Extract the (X, Y) coordinate from the center of the cell holding the provided text.  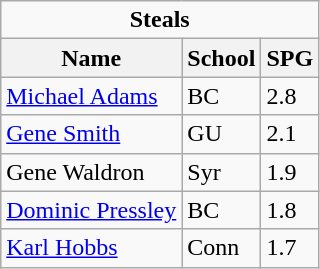
Dominic Pressley (92, 210)
Michael Adams (92, 96)
Steals (160, 20)
Gene Waldron (92, 172)
Conn (222, 248)
2.1 (290, 134)
GU (222, 134)
1.9 (290, 172)
Name (92, 58)
Syr (222, 172)
SPG (290, 58)
Karl Hobbs (92, 248)
2.8 (290, 96)
1.7 (290, 248)
School (222, 58)
1.8 (290, 210)
Gene Smith (92, 134)
